Locate the cell with the specified text and output its (x, y) center coordinate. 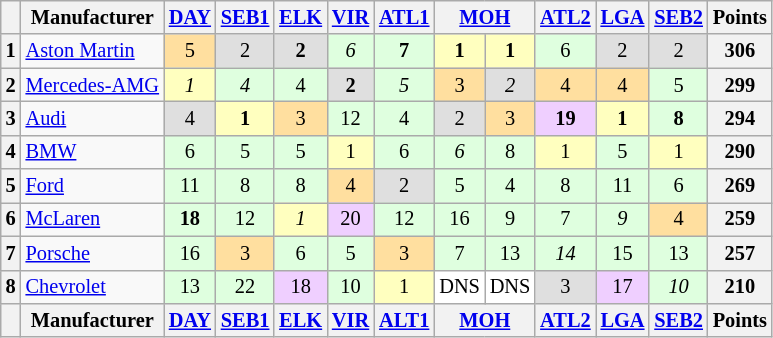
ALT1 (404, 320)
306 (740, 51)
14 (565, 253)
15 (623, 253)
294 (740, 118)
Mercedes-AMG (92, 85)
ATL1 (404, 17)
259 (740, 219)
299 (740, 85)
257 (740, 253)
17 (623, 287)
Porsche (92, 253)
Ford (92, 186)
Audi (92, 118)
Chevrolet (92, 287)
Aston Martin (92, 51)
19 (565, 118)
269 (740, 186)
210 (740, 287)
20 (350, 219)
22 (245, 287)
BMW (92, 152)
McLaren (92, 219)
290 (740, 152)
